Return [x, y] of the center of cell containing provided text 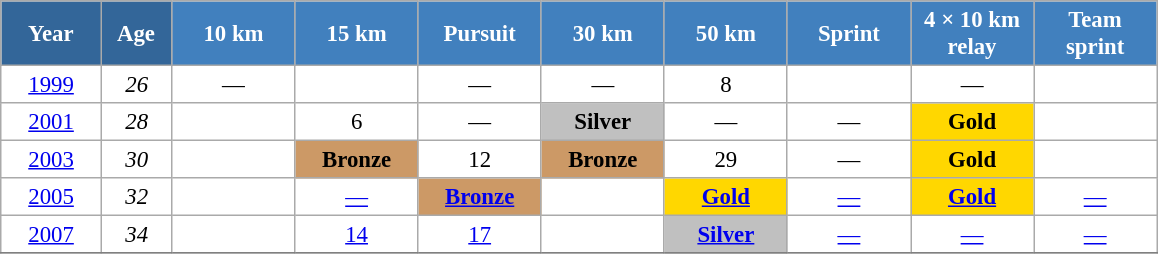
Sprint [848, 34]
14 [356, 235]
1999 [52, 85]
4 × 10 km relay [972, 34]
2003 [52, 160]
2005 [52, 197]
6 [356, 122]
32 [136, 197]
15 km [356, 34]
30 [136, 160]
29 [726, 160]
2001 [52, 122]
34 [136, 235]
17 [480, 235]
12 [480, 160]
Pursuit [480, 34]
2007 [52, 235]
50 km [726, 34]
Age [136, 34]
30 km [602, 34]
Year [52, 34]
10 km [234, 34]
26 [136, 85]
28 [136, 122]
8 [726, 85]
Team sprint [1096, 34]
